Return the [x, y] coordinate for the center point of the cell that contains the specified text.  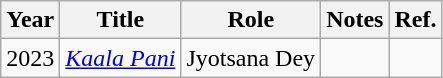
Jyotsana Dey [251, 58]
Kaala Pani [120, 58]
Year [30, 20]
Title [120, 20]
Notes [355, 20]
2023 [30, 58]
Ref. [416, 20]
Role [251, 20]
